Pinpoint the cell where the given text exists, returning its (X, Y) midpoint coordinate. 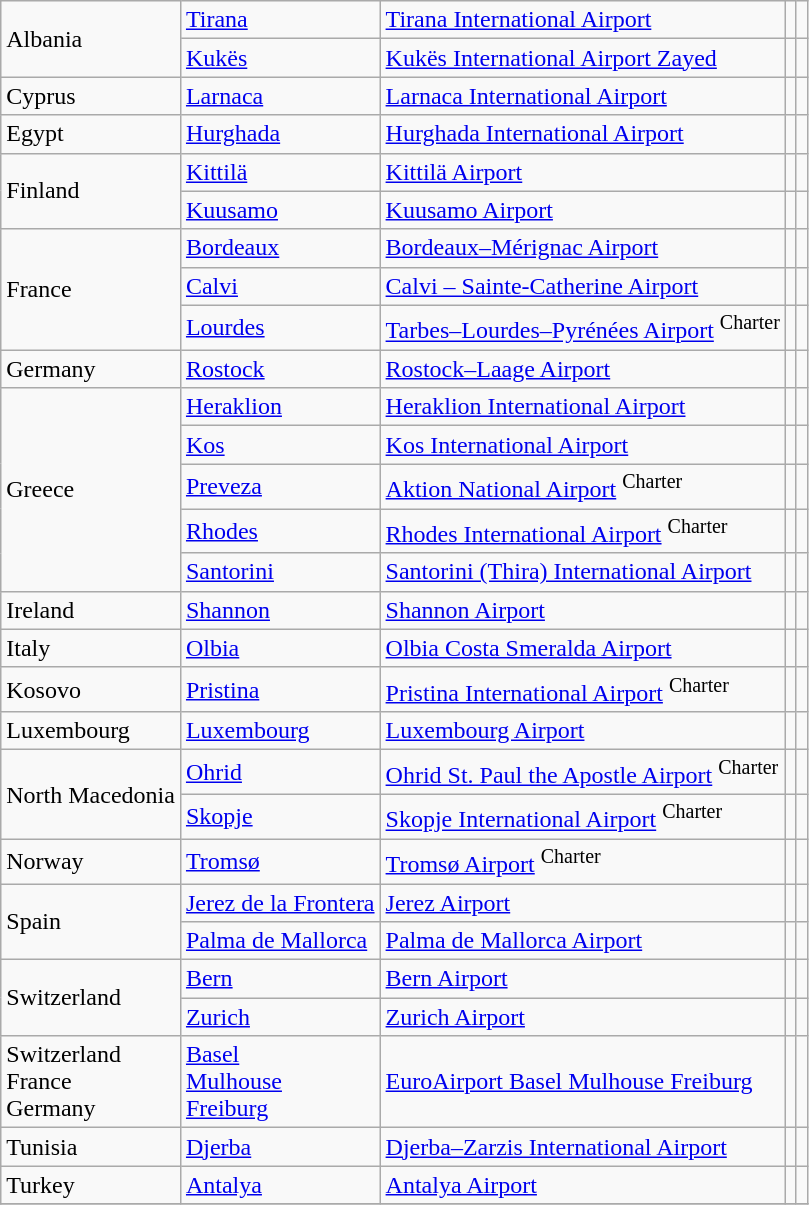
Kos International Airport (582, 445)
Kuusamo Airport (582, 210)
Skopje International Airport Charter (582, 816)
Kos (280, 445)
Palma de Mallorca Airport (582, 941)
BaselMulhouseFreiburg (280, 1082)
Kukës International Airport Zayed (582, 58)
Antalya Airport (582, 1185)
Hurghada International Airport (582, 134)
Ireland (91, 610)
Preveza (280, 486)
Norway (91, 862)
Calvi (280, 286)
Spain (91, 922)
Lourdes (280, 328)
Bern (280, 979)
Finland (91, 191)
Germany (91, 369)
EuroAirport Basel Mulhouse Freiburg (582, 1082)
Turkey (91, 1185)
Antalya (280, 1185)
Pristina (280, 690)
Skopje (280, 816)
Tunisia (91, 1147)
Djerba (280, 1147)
Ohrid St. Paul the Apostle Airport Charter (582, 772)
Rhodes International Airport Charter (582, 532)
Heraklion (280, 407)
Tirana International Airport (582, 20)
Kuusamo (280, 210)
Zurich (280, 1017)
North Macedonia (91, 794)
Heraklion International Airport (582, 407)
Tarbes–Lourdes–Pyrénées Airport Charter (582, 328)
Bordeaux (280, 248)
Greece (91, 490)
Ohrid (280, 772)
France (91, 290)
Shannon Airport (582, 610)
Djerba–Zarzis International Airport (582, 1147)
Rostock (280, 369)
Italy (91, 648)
Tirana (280, 20)
Tromsø Airport Charter (582, 862)
SwitzerlandFranceGermany (91, 1082)
Pristina International Airport Charter (582, 690)
Aktion National Airport Charter (582, 486)
Luxembourg Airport (582, 731)
Tromsø (280, 862)
Jerez de la Frontera (280, 903)
Larnaca (280, 96)
Rostock–Laage Airport (582, 369)
Egypt (91, 134)
Larnaca International Airport (582, 96)
Rhodes (280, 532)
Zurich Airport (582, 1017)
Santorini (280, 572)
Hurghada (280, 134)
Olbia Costa Smeralda Airport (582, 648)
Kukës (280, 58)
Bordeaux–Mérignac Airport (582, 248)
Kittilä (280, 172)
Palma de Mallorca (280, 941)
Cyprus (91, 96)
Santorini (Thira) International Airport (582, 572)
Olbia (280, 648)
Kittilä Airport (582, 172)
Shannon (280, 610)
Switzerland (91, 998)
Bern Airport (582, 979)
Kosovo (91, 690)
Calvi – Sainte-Catherine Airport (582, 286)
Jerez Airport (582, 903)
Albania (91, 39)
